Search for the cell housing the specified text and yield its (x, y) center coordinate. 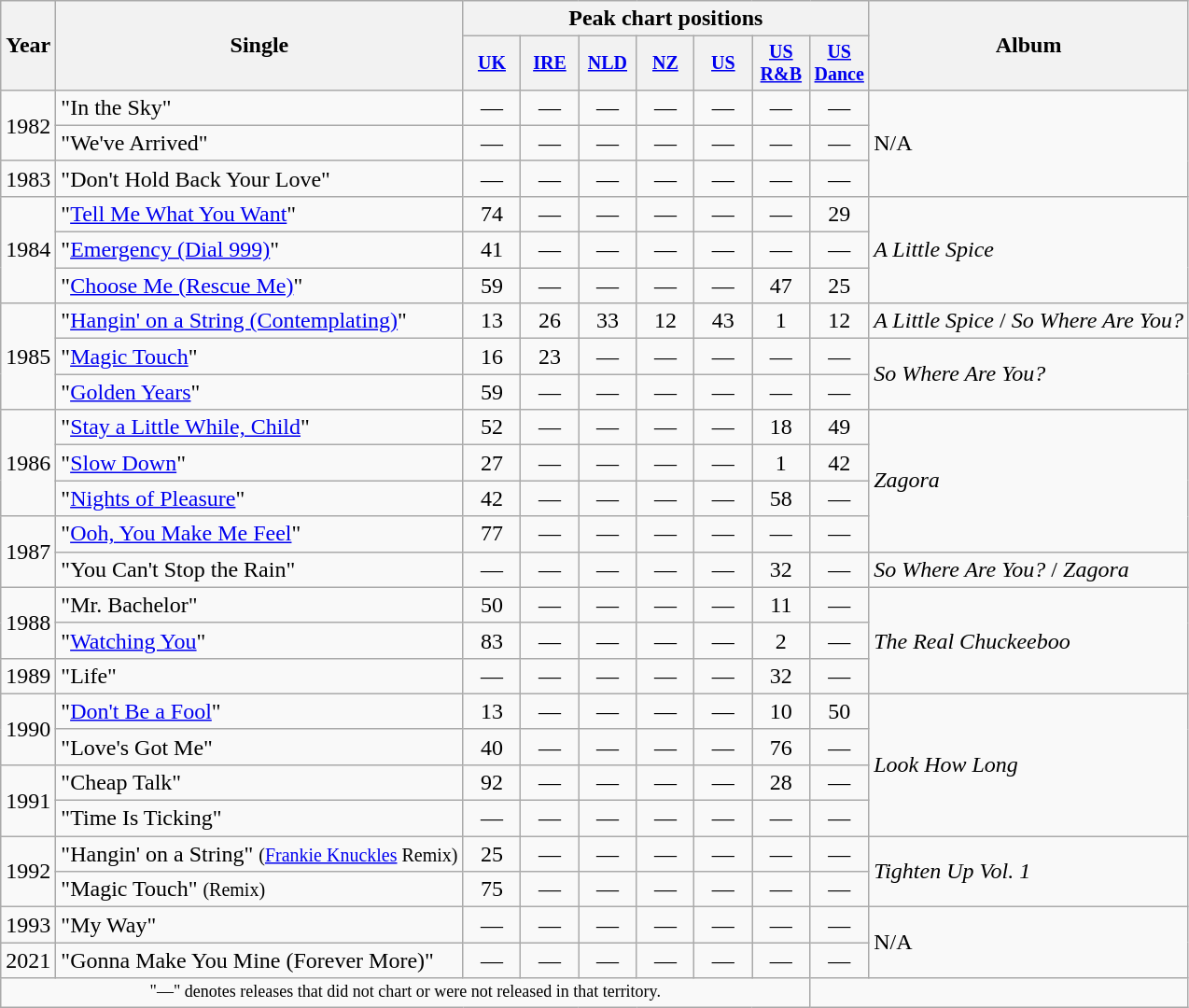
"Slow Down" (259, 463)
The Real Chuckeeboo (1028, 640)
US Dance (840, 63)
29 (840, 214)
So Where Are You? / Zagora (1028, 569)
NLD (608, 63)
11 (781, 605)
"Time Is Ticking" (259, 819)
"Hangin' on a String (Contemplating)" (259, 321)
So Where Are You? (1028, 374)
"Emergency (Dial 999)" (259, 250)
16 (492, 357)
"You Can't Stop the Rain" (259, 569)
"Life" (259, 676)
1988 (28, 623)
33 (608, 321)
27 (492, 463)
26 (550, 321)
52 (492, 427)
"Gonna Make You Mine (Forever More)" (259, 960)
"Golden Years" (259, 392)
1982 (28, 125)
"Choose Me (Rescue Me)" (259, 286)
40 (492, 747)
1993 (28, 925)
1986 (28, 463)
"Mr. Bachelor" (259, 605)
1983 (28, 178)
"Magic Touch" (Remix) (259, 889)
"Hangin' on a String" (Frankie Knuckles Remix) (259, 854)
A Little Spice / So Where Are You? (1028, 321)
IRE (550, 63)
83 (492, 640)
"My Way" (259, 925)
"Nights of Pleasure" (259, 498)
76 (781, 747)
NZ (665, 63)
1989 (28, 676)
A Little Spice (1028, 249)
23 (550, 357)
US R&B (781, 63)
2021 (28, 960)
"In the Sky" (259, 107)
"We've Arrived" (259, 143)
92 (492, 782)
Album (1028, 46)
1992 (28, 872)
58 (781, 498)
1990 (28, 729)
1987 (28, 552)
"Watching You" (259, 640)
Single (259, 46)
41 (492, 250)
UK (492, 63)
US (723, 63)
Look How Long (1028, 764)
"Cheap Talk" (259, 782)
"Love's Got Me" (259, 747)
Tighten Up Vol. 1 (1028, 872)
"Magic Touch" (259, 357)
1984 (28, 249)
Year (28, 46)
"Tell Me What You Want" (259, 214)
49 (840, 427)
"Stay a Little While, Child" (259, 427)
1985 (28, 357)
"—" denotes releases that did not chart or were not released in that territory. (405, 993)
74 (492, 214)
75 (492, 889)
Peak chart positions (666, 19)
47 (781, 286)
1991 (28, 800)
"Don't Hold Back Your Love" (259, 178)
28 (781, 782)
"Ooh, You Make Me Feel" (259, 534)
77 (492, 534)
10 (781, 711)
"Don't Be a Fool" (259, 711)
Zagora (1028, 481)
18 (781, 427)
2 (781, 640)
43 (723, 321)
